Return [x, y] of the center of cell containing provided text 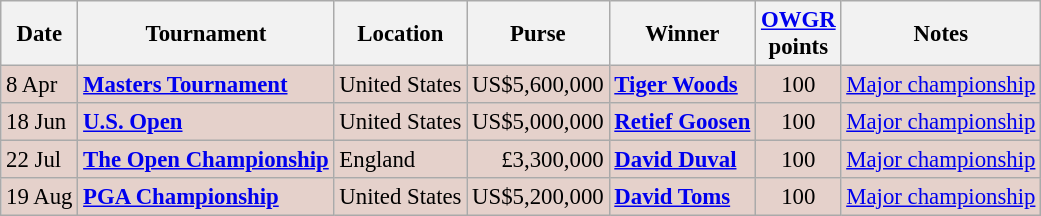
Retief Goosen [682, 122]
US$5,200,000 [538, 197]
U.S. Open [206, 122]
David Duval [682, 160]
19 Aug [40, 197]
18 Jun [40, 122]
OWGRpoints [798, 34]
England [400, 160]
US$5,000,000 [538, 122]
Date [40, 34]
Masters Tournament [206, 85]
Tiger Woods [682, 85]
US$5,600,000 [538, 85]
Winner [682, 34]
£3,300,000 [538, 160]
PGA Championship [206, 197]
8 Apr [40, 85]
Tournament [206, 34]
The Open Championship [206, 160]
Location [400, 34]
David Toms [682, 197]
22 Jul [40, 160]
Notes [941, 34]
Purse [538, 34]
